Return the (X, Y) coordinate for the center point of the cell that contains the specified text.  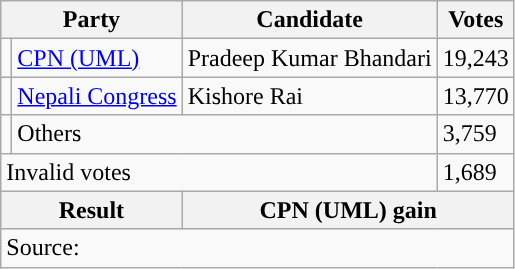
Kishore Rai (310, 96)
Source: (258, 248)
Party (92, 20)
Result (92, 210)
13,770 (476, 96)
CPN (UML) (97, 58)
Nepali Congress (97, 96)
Others (224, 134)
1,689 (476, 172)
Votes (476, 20)
3,759 (476, 134)
Pradeep Kumar Bhandari (310, 58)
CPN (UML) gain (348, 210)
Candidate (310, 20)
19,243 (476, 58)
Invalid votes (219, 172)
